From the cell containing the given text, extract its center point as (x, y) coordinate. 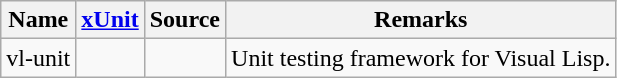
vl-unit (38, 58)
Unit testing framework for Visual Lisp. (421, 58)
Source (184, 20)
Name (38, 20)
Remarks (421, 20)
xUnit (110, 20)
